Return (x, y) of the center of cell containing provided text 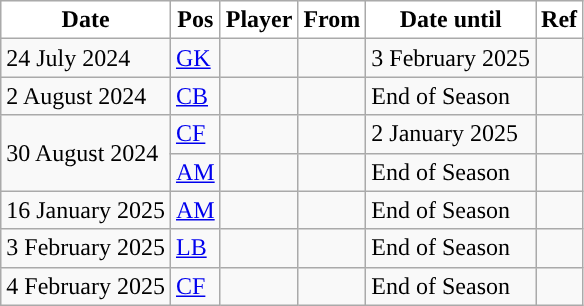
From (332, 20)
30 August 2024 (86, 153)
2 January 2025 (451, 134)
LB (195, 248)
4 February 2025 (86, 286)
Date until (451, 20)
24 July 2024 (86, 58)
2 August 2024 (86, 96)
Pos (195, 20)
CB (195, 96)
Player (259, 20)
GK (195, 58)
Ref (560, 20)
Date (86, 20)
16 January 2025 (86, 210)
